Scan for the cell matching the given text and deliver its [X, Y] coordinate at center. 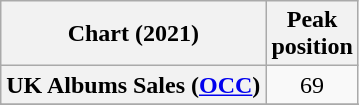
Chart (2021) [134, 34]
UK Albums Sales (OCC) [134, 85]
Peakposition [312, 34]
69 [312, 85]
